Scan for the cell matching the given text and deliver its (x, y) coordinate at center. 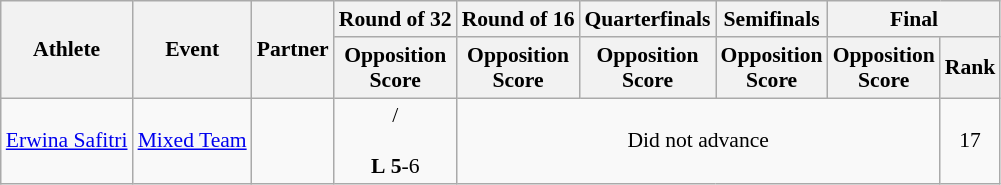
17 (970, 142)
Semifinals (772, 19)
Athlete (67, 50)
Rank (970, 68)
Round of 32 (396, 19)
Event (192, 50)
Did not advance (698, 142)
Round of 16 (518, 19)
Partner (293, 50)
/ L 5-6 (396, 142)
Mixed Team (192, 142)
Erwina Safitri (67, 142)
Quarterfinals (648, 19)
Final (914, 19)
